Capture the cell that displays the provided text and extract its [x, y] central coordinate. 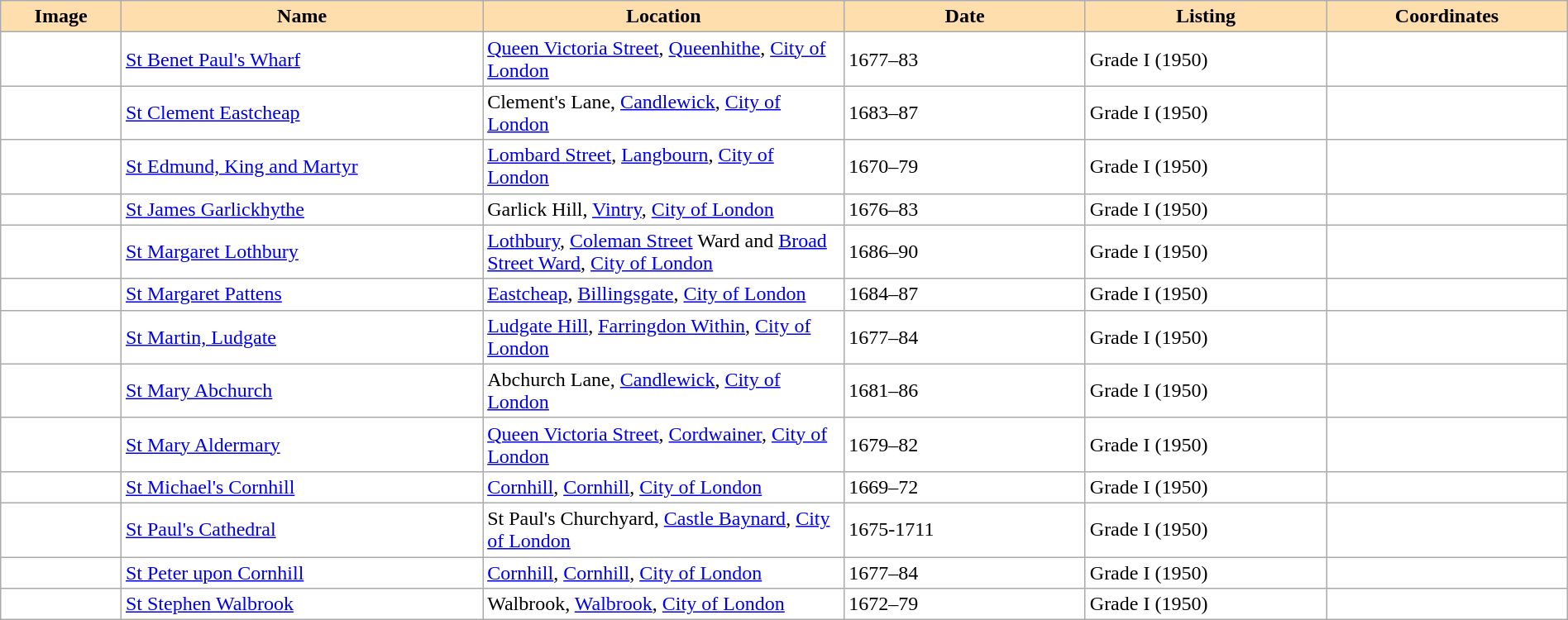
St Paul's Cathedral [301, 529]
1679–82 [964, 445]
1681–86 [964, 390]
St Edmund, King and Martyr [301, 167]
1670–79 [964, 167]
Date [964, 17]
Lombard Street, Langbourn, City of London [663, 167]
St Paul's Churchyard, Castle Baynard, City of London [663, 529]
1672–79 [964, 604]
Image [61, 17]
1684–87 [964, 294]
1675-1711 [964, 529]
St Mary Aldermary [301, 445]
1683–87 [964, 112]
Ludgate Hill, Farringdon Within, City of London [663, 337]
St Benet Paul's Wharf [301, 60]
St Mary Abchurch [301, 390]
Abchurch Lane, Candlewick, City of London [663, 390]
Queen Victoria Street, Cordwainer, City of London [663, 445]
Lothbury, Coleman Street Ward and Broad Street Ward, City of London [663, 251]
Coordinates [1447, 17]
St James Garlickhythe [301, 209]
Name [301, 17]
St Clement Eastcheap [301, 112]
1677–83 [964, 60]
St Margaret Pattens [301, 294]
Queen Victoria Street, Queenhithe, City of London [663, 60]
St Martin, Ludgate [301, 337]
Garlick Hill, Vintry, City of London [663, 209]
1669–72 [964, 487]
Walbrook, Walbrook, City of London [663, 604]
1686–90 [964, 251]
Clement's Lane, Candlewick, City of London [663, 112]
St Stephen Walbrook [301, 604]
1676–83 [964, 209]
Location [663, 17]
Eastcheap, Billingsgate, City of London [663, 294]
Listing [1206, 17]
St Michael's Cornhill [301, 487]
St Margaret Lothbury [301, 251]
St Peter upon Cornhill [301, 573]
